Output the (x, y) coordinate of the center of the cell containing the given text.  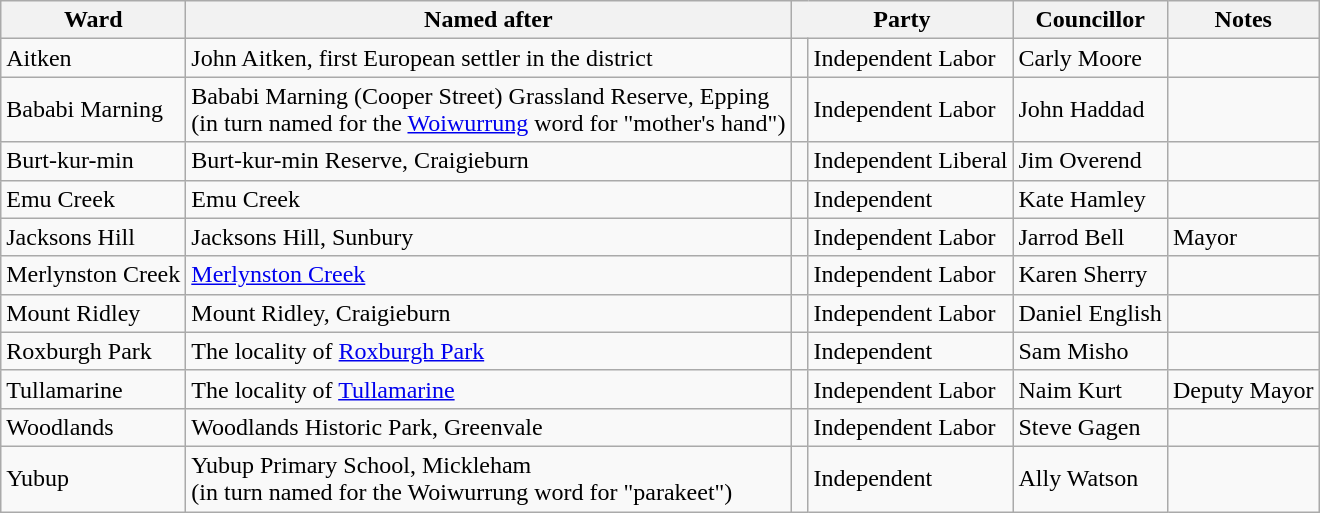
Jacksons Hill, Sunbury (488, 237)
The locality of Roxburgh Park (488, 351)
Burt-kur-min Reserve, Craigieburn (488, 161)
Councillor (1090, 20)
Karen Sherry (1090, 275)
Jacksons Hill (94, 237)
Tullamarine (94, 389)
John Haddad (1090, 110)
Deputy Mayor (1243, 389)
Woodlands (94, 427)
Jim Overend (1090, 161)
Burt-kur-min (94, 161)
Bababi Marning (Cooper Street) Grassland Reserve, Epping(in turn named for the Woiwurrung word for "mother's hand") (488, 110)
Steve Gagen (1090, 427)
Ward (94, 20)
Ally Watson (1090, 478)
Jarrod Bell (1090, 237)
Mayor (1243, 237)
Naim Kurt (1090, 389)
Woodlands Historic Park, Greenvale (488, 427)
Party (902, 20)
Independent Liberal (910, 161)
Named after (488, 20)
Notes (1243, 20)
Daniel English (1090, 313)
Kate Hamley (1090, 199)
Sam Misho (1090, 351)
Mount Ridley, Craigieburn (488, 313)
Carly Moore (1090, 58)
Yubup Primary School, Mickleham(in turn named for the Woiwurrung word for "parakeet") (488, 478)
Bababi Marning (94, 110)
Aitken (94, 58)
Yubup (94, 478)
John Aitken, first European settler in the district (488, 58)
Roxburgh Park (94, 351)
Mount Ridley (94, 313)
The locality of Tullamarine (488, 389)
